Capture the cell that displays the provided text and extract its [X, Y] central coordinate. 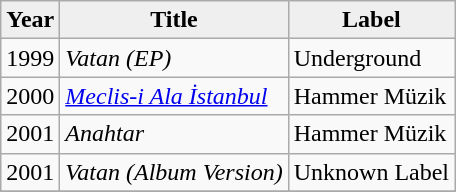
2000 [30, 96]
Vatan (Album Version) [174, 172]
Title [174, 20]
Underground [371, 58]
Meclis-i Ala İstanbul [174, 96]
Label [371, 20]
Anahtar [174, 134]
Year [30, 20]
Unknown Label [371, 172]
1999 [30, 58]
Vatan (EP) [174, 58]
